Find where the given text appears and provide that cell's center as [X, Y] coordinate. 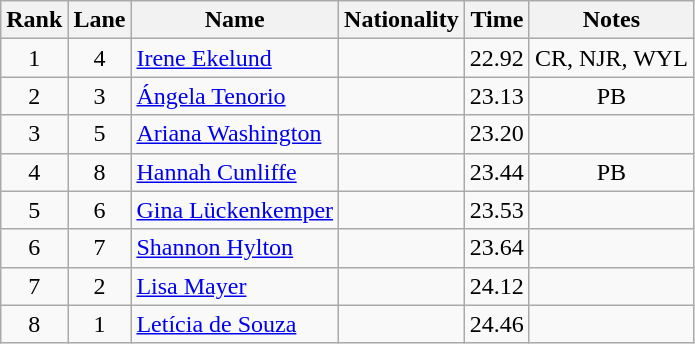
Gina Lückenkemper [235, 210]
24.12 [496, 286]
Notes [611, 20]
Letícia de Souza [235, 324]
CR, NJR, WYL [611, 58]
Time [496, 20]
Irene Ekelund [235, 58]
Nationality [402, 20]
22.92 [496, 58]
Lisa Mayer [235, 286]
Lane [100, 20]
23.13 [496, 96]
Ariana Washington [235, 134]
24.46 [496, 324]
Hannah Cunliffe [235, 172]
Shannon Hylton [235, 248]
23.44 [496, 172]
23.20 [496, 134]
Ángela Tenorio [235, 96]
23.64 [496, 248]
Rank [34, 20]
23.53 [496, 210]
Name [235, 20]
